Search for the cell housing the specified text and yield its (X, Y) center coordinate. 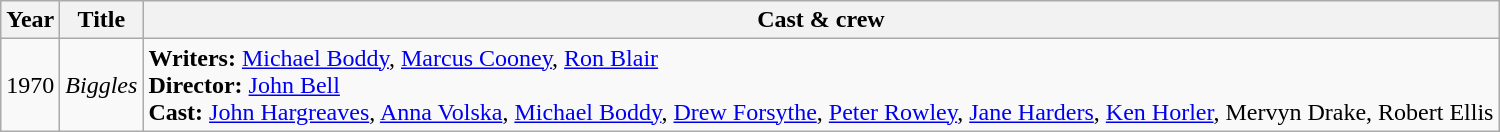
Year (30, 20)
Biggles (102, 85)
Cast & crew (821, 20)
Title (102, 20)
1970 (30, 85)
